Find where the given text appears and provide that cell's center as [x, y] coordinate. 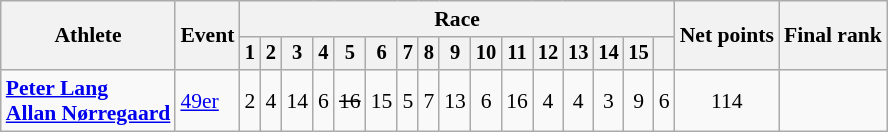
Event [207, 36]
10 [486, 54]
Peter LangAllan Nørregaard [88, 100]
114 [727, 100]
Net points [727, 36]
Final rank [833, 36]
8 [428, 54]
12 [548, 54]
49er [207, 100]
Race [456, 19]
11 [517, 54]
1 [250, 54]
Athlete [88, 36]
